Find where the given text appears and provide that cell's center as [X, Y] coordinate. 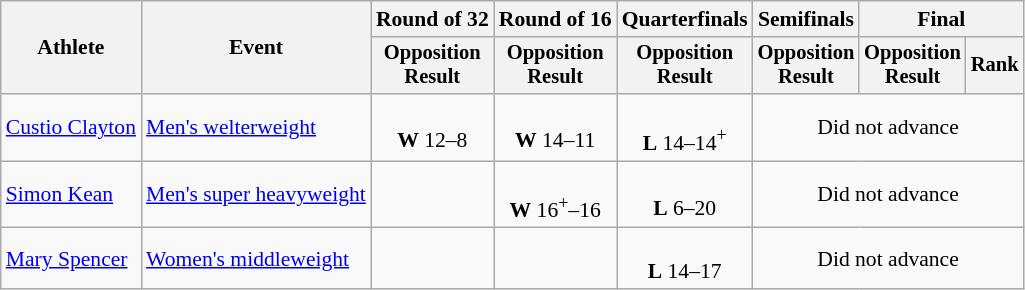
Final [941, 19]
Simon Kean [71, 194]
Semifinals [806, 19]
L 6–20 [685, 194]
Round of 32 [432, 19]
W 16+–16 [556, 194]
Athlete [71, 48]
Round of 16 [556, 19]
Rank [995, 66]
L 14–14+ [685, 128]
Men's welterweight [256, 128]
W 12–8 [432, 128]
Quarterfinals [685, 19]
Custio Clayton [71, 128]
Women's middleweight [256, 258]
Event [256, 48]
L 14–17 [685, 258]
Mary Spencer [71, 258]
W 14–11 [556, 128]
Men's super heavyweight [256, 194]
